Extract the (X, Y) coordinate from the center of the cell holding the provided text.  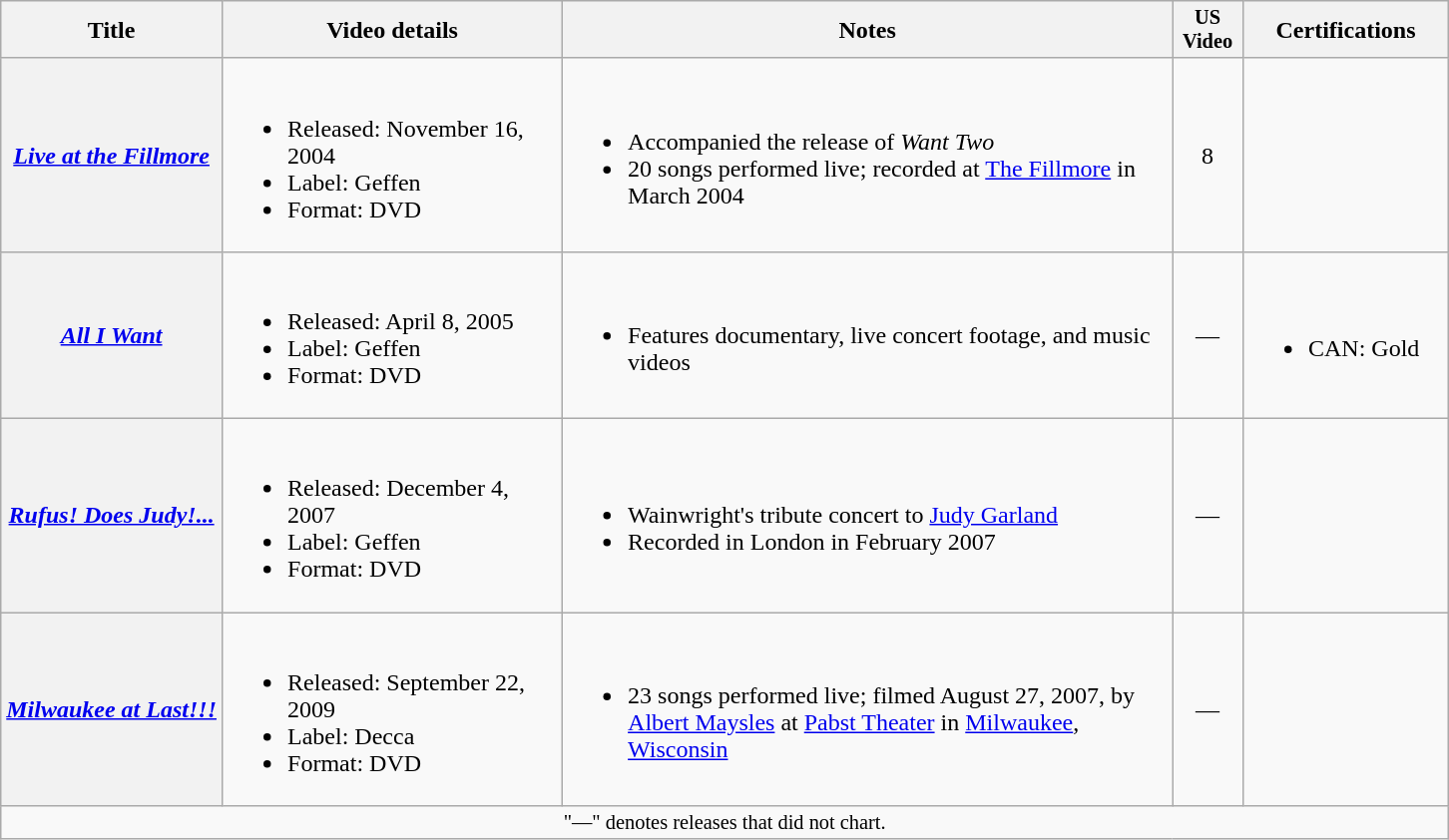
Released: September 22, 2009Label: DeccaFormat: DVD (393, 709)
Rufus! Does Judy!... (112, 516)
Live at the Fillmore (112, 155)
Certifications (1345, 30)
Released: November 16, 2004Label: GeffenFormat: DVD (393, 155)
Accompanied the release of Want Two20 songs performed live; recorded at The Fillmore in March 2004 (868, 155)
Video details (393, 30)
CAN: Gold (1345, 335)
USVideo (1207, 30)
All I Want (112, 335)
23 songs performed live; filmed August 27, 2007, by Albert Maysles at Pabst Theater in Milwaukee, Wisconsin (868, 709)
Notes (868, 30)
"—" denotes releases that did not chart. (724, 823)
Wainwright's tribute concert to Judy GarlandRecorded in London in February 2007 (868, 516)
Title (112, 30)
Released: April 8, 2005Label: GeffenFormat: DVD (393, 335)
Features documentary, live concert footage, and music videos (868, 335)
Released: December 4, 2007Label: GeffenFormat: DVD (393, 516)
Milwaukee at Last!!! (112, 709)
8 (1207, 155)
